Extract the (X, Y) coordinate from the center of the cell holding the provided text.  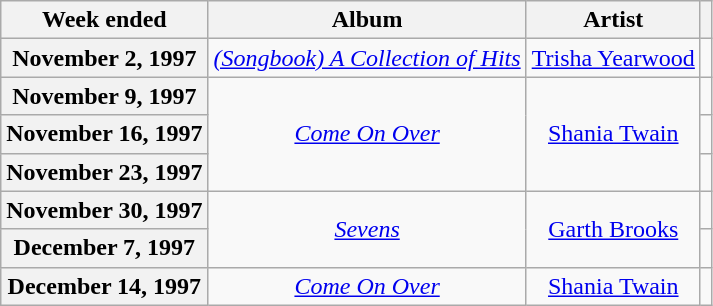
December 14, 1997 (104, 286)
November 2, 1997 (104, 58)
December 7, 1997 (104, 248)
Artist (613, 20)
November 30, 1997 (104, 210)
(Songbook) A Collection of Hits (367, 58)
November 23, 1997 (104, 172)
Trisha Yearwood (613, 58)
Week ended (104, 20)
Garth Brooks (613, 229)
Album (367, 20)
November 9, 1997 (104, 96)
Sevens (367, 229)
November 16, 1997 (104, 134)
